Return the (X, Y) coordinate for the center point of the cell that contains the specified text.  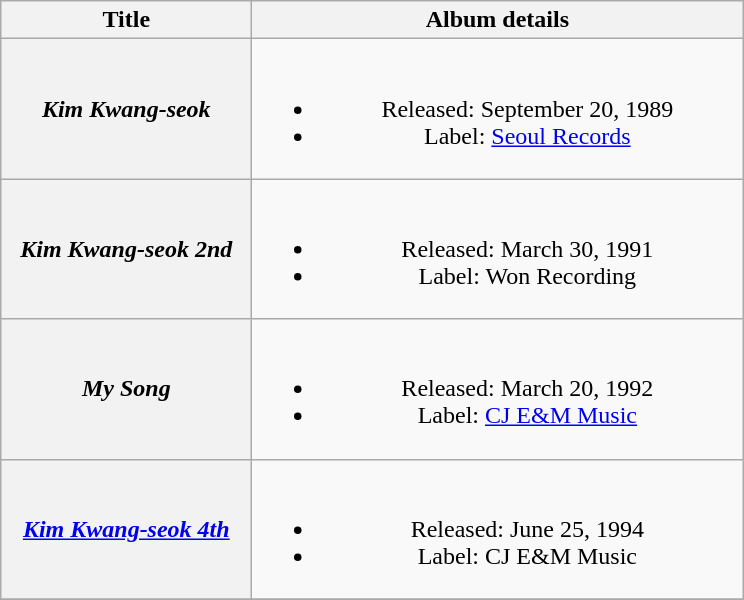
Released: March 20, 1992Label: CJ E&M Music (498, 389)
Kim Kwang-seok 2nd (126, 249)
Kim Kwang-seok 4th (126, 529)
Released: September 20, 1989Label: Seoul Records (498, 109)
Title (126, 20)
My Song (126, 389)
Kim Kwang-seok (126, 109)
Album details (498, 20)
Released: June 25, 1994Label: CJ E&M Music (498, 529)
Released: March 30, 1991Label: Won Recording (498, 249)
